Find where the given text appears and provide that cell's center as (x, y) coordinate. 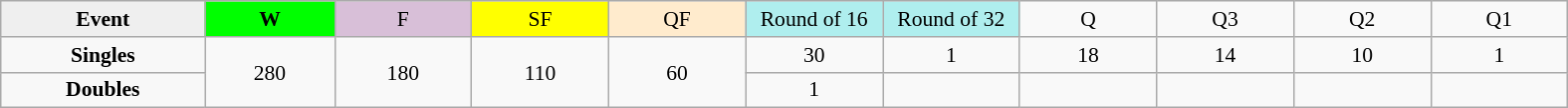
180 (403, 72)
14 (1226, 55)
F (403, 19)
280 (270, 72)
30 (814, 55)
18 (1088, 55)
Q3 (1226, 19)
Q1 (1499, 19)
Round of 16 (814, 19)
Round of 32 (951, 19)
Q (1088, 19)
Event (104, 19)
110 (541, 72)
QF (677, 19)
10 (1362, 55)
Q2 (1362, 19)
Doubles (104, 90)
60 (677, 72)
SF (541, 19)
W (270, 19)
Singles (104, 55)
